Detect which cell encompasses the target text, then output its (x, y) center coordinate. 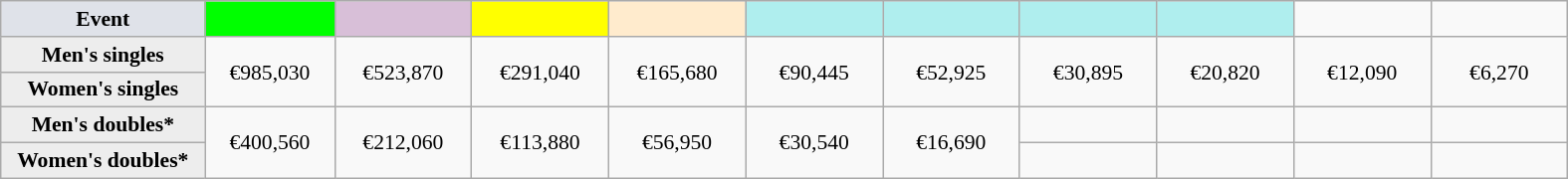
Women's doubles* (104, 161)
Men's singles (104, 55)
€30,895 (1088, 72)
€985,030 (270, 72)
€12,090 (1362, 72)
€90,445 (814, 72)
€52,925 (951, 72)
€30,540 (814, 143)
€165,680 (677, 72)
€212,060 (403, 143)
€56,950 (677, 143)
€16,690 (951, 143)
€6,270 (1499, 72)
Women's singles (104, 89)
€523,870 (403, 72)
€20,820 (1226, 72)
€113,880 (541, 143)
€291,040 (541, 72)
Men's doubles* (104, 125)
Event (104, 19)
€400,560 (270, 143)
